Identify which cell holds the provided text, then report its [x, y] central coordinate. 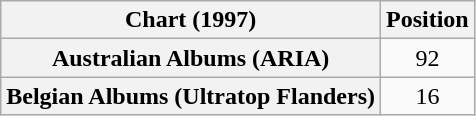
Position [428, 20]
92 [428, 58]
Australian Albums (ARIA) [191, 58]
Belgian Albums (Ultratop Flanders) [191, 96]
16 [428, 96]
Chart (1997) [191, 20]
